Search for the cell housing the specified text and yield its [X, Y] center coordinate. 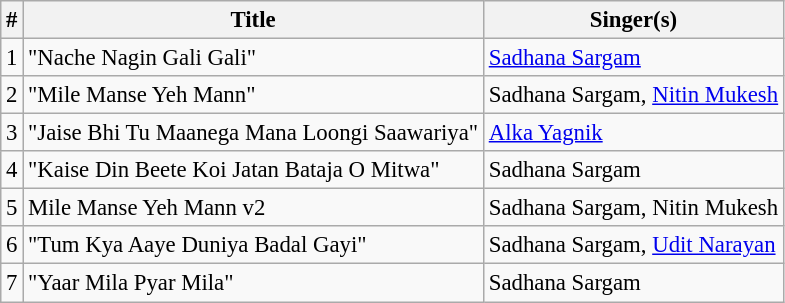
"Tum Kya Aaye Duniya Badal Gayi" [254, 245]
2 [12, 95]
Title [254, 20]
6 [12, 245]
# [12, 20]
5 [12, 208]
1 [12, 58]
3 [12, 133]
"Kaise Din Beete Koi Jatan Bataja O Mitwa" [254, 170]
Mile Manse Yeh Mann v2 [254, 208]
"Mile Manse Yeh Mann" [254, 95]
Alka Yagnik [633, 133]
Sadhana Sargam, Udit Narayan [633, 245]
4 [12, 170]
"Jaise Bhi Tu Maanega Mana Loongi Saawariya" [254, 133]
"Yaar Mila Pyar Mila" [254, 283]
Singer(s) [633, 20]
"Nache Nagin Gali Gali" [254, 58]
7 [12, 283]
